Search for the cell housing the specified text and yield its [X, Y] center coordinate. 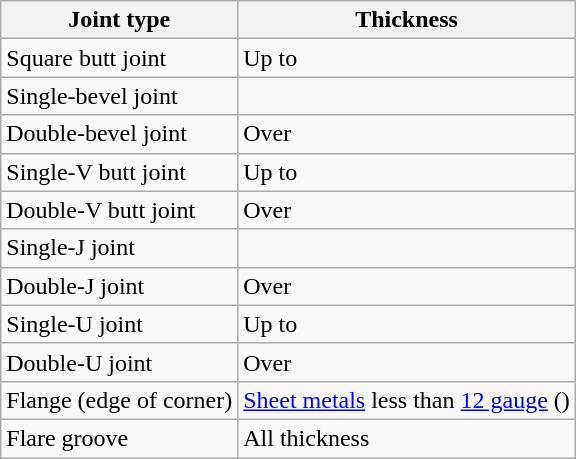
Thickness [407, 20]
Double-V butt joint [120, 210]
Square butt joint [120, 58]
Double-U joint [120, 362]
All thickness [407, 438]
Double-bevel joint [120, 134]
Single-V butt joint [120, 172]
Flare groove [120, 438]
Double-J joint [120, 286]
Single-bevel joint [120, 96]
Joint type [120, 20]
Sheet metals less than 12 gauge () [407, 400]
Single-U joint [120, 324]
Single-J joint [120, 248]
Flange (edge of corner) [120, 400]
